From the cell containing the given text, extract its center point as (x, y) coordinate. 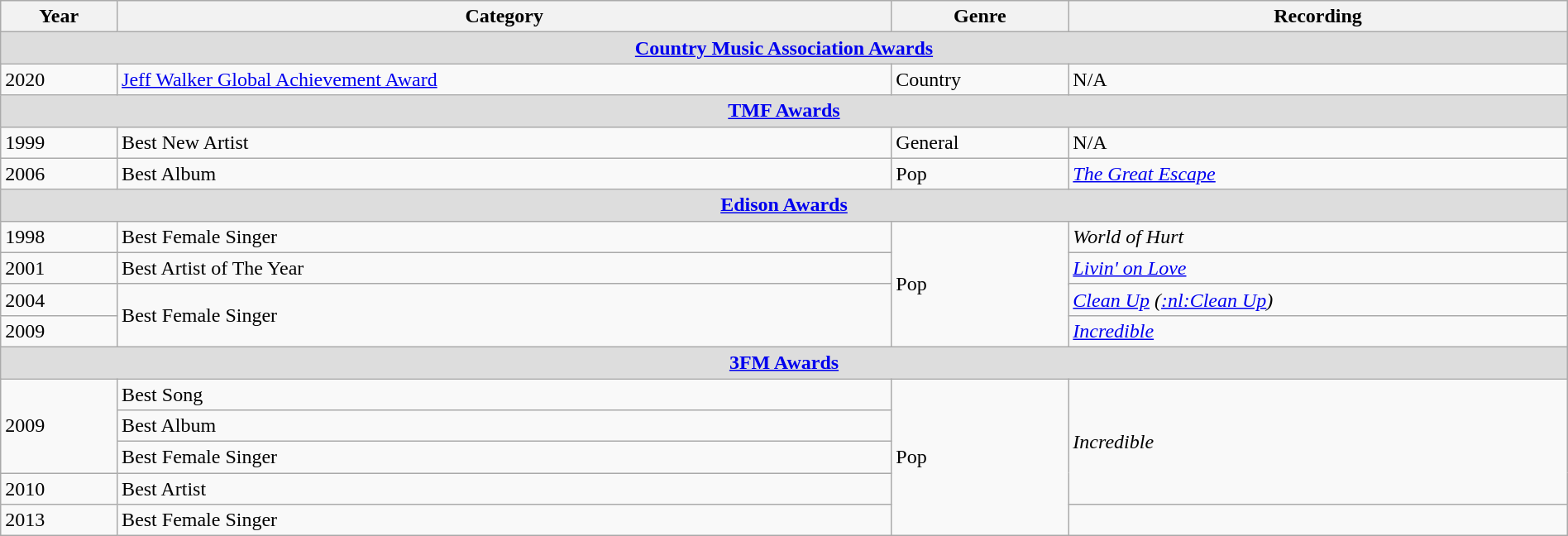
2006 (60, 174)
1999 (60, 142)
2020 (60, 79)
2001 (60, 268)
The Great Escape (1318, 174)
Best Song (504, 395)
2010 (60, 489)
Best Artist of The Year (504, 268)
Livin' on Love (1318, 268)
Best New Artist (504, 142)
Best Artist (504, 489)
2004 (60, 299)
1998 (60, 237)
Country (980, 79)
3FM Awards (784, 362)
Genre (980, 17)
Edison Awards (784, 205)
Jeff Walker Global Achievement Award (504, 79)
General (980, 142)
Year (60, 17)
Recording (1318, 17)
2013 (60, 520)
TMF Awards (784, 111)
Country Music Association Awards (784, 48)
World of Hurt (1318, 237)
Category (504, 17)
Clean Up (:nl:Clean Up) (1318, 299)
